Capture the cell that displays the provided text and extract its [x, y] central coordinate. 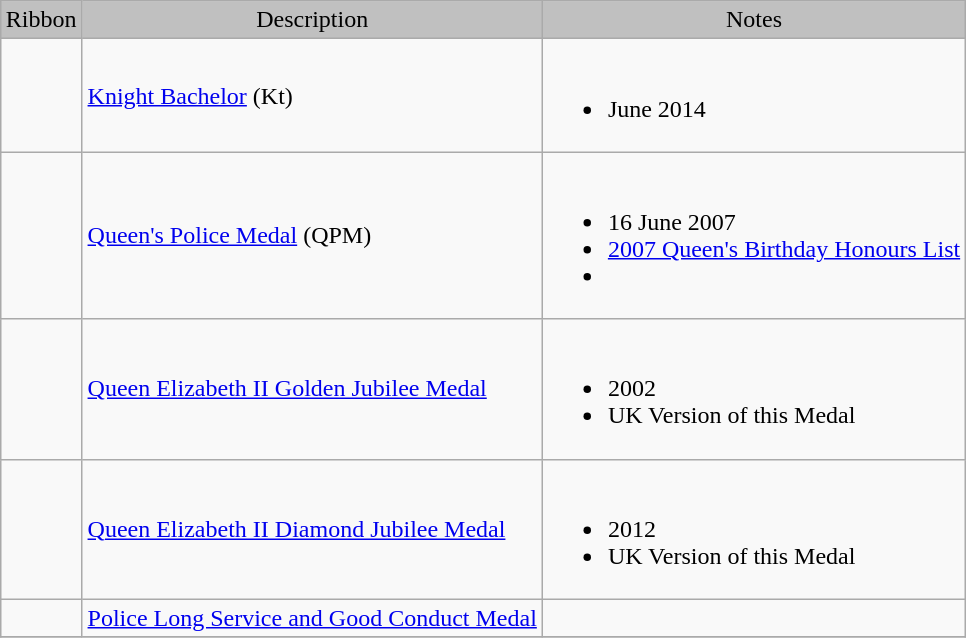
Queen Elizabeth II Diamond Jubilee Medal [312, 529]
2012UK Version of this Medal [754, 529]
Notes [754, 20]
Knight Bachelor (Kt) [312, 96]
16 June 20072007 Queen's Birthday Honours List [754, 236]
Ribbon [41, 20]
Queen Elizabeth II Golden Jubilee Medal [312, 389]
Queen's Police Medal (QPM) [312, 236]
Description [312, 20]
June 2014 [754, 96]
Police Long Service and Good Conduct Medal [312, 618]
2002UK Version of this Medal [754, 389]
